Provide the (X, Y) coordinate of the cell's center where the given text is located.  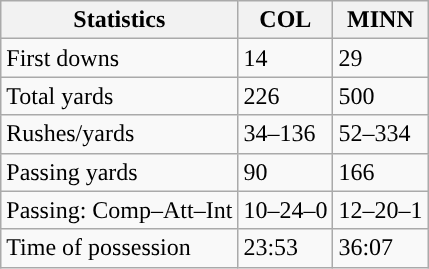
226 (286, 96)
34–136 (286, 134)
Time of possession (120, 248)
52–334 (380, 134)
12–20–1 (380, 210)
23:53 (286, 248)
10–24–0 (286, 210)
29 (380, 58)
14 (286, 58)
MINN (380, 20)
90 (286, 172)
Rushes/yards (120, 134)
Statistics (120, 20)
36:07 (380, 248)
Passing: Comp–Att–Int (120, 210)
First downs (120, 58)
COL (286, 20)
500 (380, 96)
Passing yards (120, 172)
166 (380, 172)
Total yards (120, 96)
